For the text-containing cell, return its midpoint in (X, Y) coordinate format. 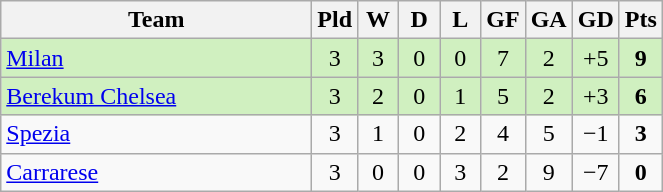
−7 (596, 172)
W (378, 20)
4 (503, 134)
7 (503, 58)
Milan (156, 58)
Carrarese (156, 172)
+5 (596, 58)
GA (548, 20)
L (460, 20)
Berekum Chelsea (156, 96)
Team (156, 20)
−1 (596, 134)
D (420, 20)
+3 (596, 96)
Pld (335, 20)
Spezia (156, 134)
Pts (640, 20)
GF (503, 20)
GD (596, 20)
6 (640, 96)
